Locate the cell with the specified text and output its (x, y) center coordinate. 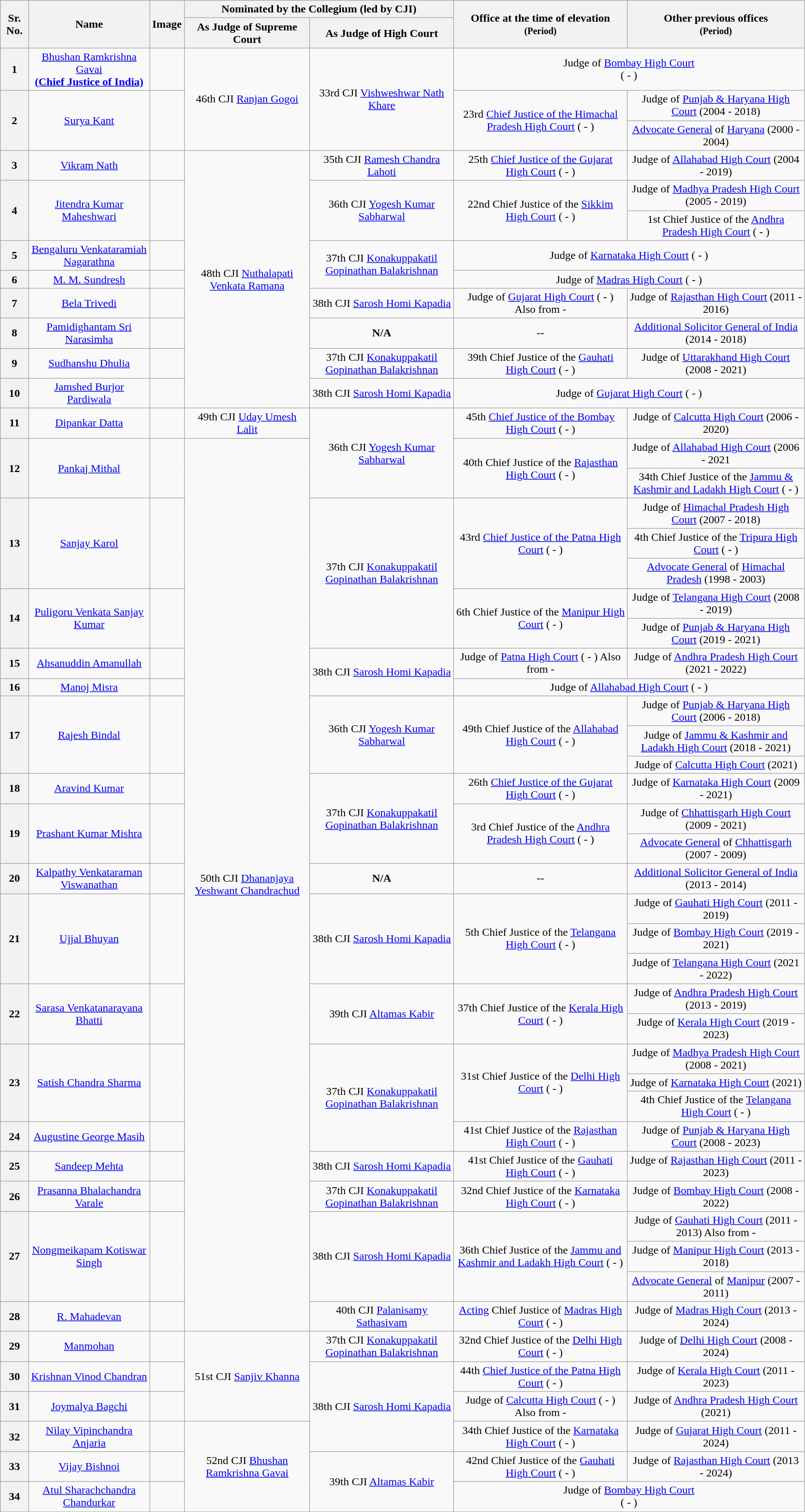
Advocate General of Himachal Pradesh (1998 - 2003) (716, 573)
Aravind Kumar (89, 788)
31 (15, 1406)
22 (15, 1014)
Judge of Gauhati High Court (2011 - 2013) Also from - (716, 1226)
49th Chief Justice of the Allahabad High Court ( - ) (541, 735)
46th CJI Ranjan Gogoi (247, 99)
Judge of Gujarat High Court (2011 - 2024) (716, 1437)
44th Chief Justice of the Patna High Court ( - ) (541, 1377)
Jitendra Kumar Maheshwari (89, 210)
37th Chief Justice of the Kerala High Court ( - ) (541, 1014)
5 (15, 256)
6 (15, 279)
23rd Chief Justice of the Himachal Pradesh High Court ( - ) (541, 120)
16 (15, 687)
41st Chief Justice of the Rajasthan High Court ( - ) (541, 1136)
Sanjay Karol (89, 544)
Nongmeikapam Kotiswar Singh (89, 1256)
Vikram Nath (89, 165)
25th Chief Justice of the Gujarat High Court ( - ) (541, 165)
Judge of Patna High Court ( - ) Also from - (541, 663)
Advocate General of Haryana (2000 - 2004) (716, 136)
Judge of Gujarat High Court ( - ) (629, 393)
As Judge of High Court (382, 33)
3 (15, 165)
Judge of Gauhati High Court (2011 - 2019) (716, 909)
Judge of Punjab & Haryana High Court (2004 - 2018) (716, 105)
30 (15, 1377)
Puligoru Venkata Sanjay Kumar (89, 618)
40th Chief Justice of the Rajasthan High Court ( - ) (541, 468)
Prashant Kumar Mishra (89, 834)
Judge of Punjab & Haryana High Court (2008 - 2023) (716, 1136)
50th CJI Dhananjaya Yeshwant Chandrachud (247, 885)
Judge of Rajasthan High Court (2013 - 2024) (716, 1466)
Bengaluru Venkataramiah Nagarathna (89, 256)
Manmohan (89, 1346)
52nd CJI Bhushan Ramkrishna Gavai (247, 1466)
Judge of Himachal Pradesh High Court (2007 - 2018) (716, 513)
Prasanna Bhalachandra Varale (89, 1196)
Judge of Rajasthan High Court (2011 - 2023) (716, 1166)
1 (15, 69)
18 (15, 788)
Judge of Jammu & Kashmir and Ladakh High Court (2018 - 2021) (716, 741)
Judge of Andhra Pradesh High Court (2013 - 2019) (716, 998)
2 (15, 120)
43rd Chief Justice of the Patna High Court ( - ) (541, 544)
Ahsanuddin Amanullah (89, 663)
Judge of Karnataka High Court (2009 - 2021) (716, 788)
R. Mahadevan (89, 1317)
9 (15, 363)
Judge of Telangana High Court (2008 - 2019) (716, 604)
3rd Chief Justice of the Andhra Pradesh High Court ( - ) (541, 834)
Judge of Kerala High Court (2011 - 2023) (716, 1377)
26th Chief Justice of the Gujarat High Court ( - ) (541, 788)
Judge of Bombay High Court (2019 - 2021) (716, 938)
4th Chief Justice of the Telangana High Court ( - ) (716, 1106)
Atul Sharachchandra Chandurkar (89, 1497)
Judge of Madras High Court (2013 - 2024) (716, 1317)
Manoj Misra (89, 687)
17 (15, 735)
Judge of Punjab & Haryana High Court (2006 - 2018) (716, 711)
13 (15, 544)
Augustine George Masih (89, 1136)
Judge of Bombay High Court (2008 - 2022) (716, 1196)
Advocate General of Chhattisgarh (2007 - 2009) (716, 849)
Sarasa Venkatanarayana Bhatti (89, 1014)
Judge of Andhra Pradesh High Court (2021 - 2022) (716, 663)
Judge of Rajasthan High Court (2011 - 2016) (716, 303)
Satish Chandra Sharma (89, 1082)
42nd Chief Justice of the Gauhati High Court ( - ) (541, 1466)
26 (15, 1196)
23 (15, 1082)
Judge of Delhi High Court (2008 - 2024) (716, 1346)
Additional Solicitor General of India (2013 - 2014) (716, 879)
Judge of Allahabad High Court ( - ) (629, 687)
28 (15, 1317)
21 (15, 938)
Judge of Calcutta High Court (2021) (716, 765)
32nd Chief Justice of the Delhi High Court ( - ) (541, 1346)
Judge of Uttarakhand High Court (2008 - 2021) (716, 363)
Nominated by the Collegium (led by CJI) (319, 9)
Judge of Kerala High Court (2019 - 2023) (716, 1029)
49th CJI Uday Umesh Lalit (247, 424)
Bhushan Ramkrishna Gavai(Chief Justice of India) (89, 69)
31st Chief Justice of the Delhi High Court ( - ) (541, 1082)
20 (15, 879)
12 (15, 468)
34 (15, 1497)
Judge of Gujarat High Court ( - ) Also from - (541, 303)
Jamshed Burjor Pardiwala (89, 393)
Krishnan Vinod Chandran (89, 1377)
Judge of Manipur High Court (2013 - 2018) (716, 1256)
Nilay Vipinchandra Anjaria (89, 1437)
34th Chief Justice of the Karnataka High Court ( - ) (541, 1437)
24 (15, 1136)
48th CJI Nuthalapati Venkata Ramana (247, 280)
Rajesh Bindal (89, 735)
Judge of Allahabad High Court (2004 - 2019) (716, 165)
Joymalya Bagchi (89, 1406)
10 (15, 393)
As Judge of Supreme Court (247, 33)
25 (15, 1166)
33 (15, 1466)
Acting Chief Justice of Madras High Court ( - ) (541, 1317)
27 (15, 1256)
22nd Chief Justice of the Sikkim High Court ( - ) (541, 210)
32 (15, 1437)
Additional Solicitor General of India (2014 - 2018) (716, 333)
8 (15, 333)
Judge of Chhattisgarh High Court (2009 - 2021) (716, 819)
40th CJI Palanisamy Sathasivam (382, 1317)
4 (15, 210)
29 (15, 1346)
7 (15, 303)
35th CJI Ramesh Chandra Lahoti (382, 165)
Judge of Karnataka High Court (2021) (716, 1082)
32nd Chief Justice of the Karnataka High Court ( - ) (541, 1196)
Judge of Madras High Court ( - ) (629, 279)
Judge of Karnataka High Court ( - ) (629, 256)
Judge of Andhra Pradesh High Court (2021) (716, 1406)
Judge of Punjab & Haryana High Court (2019 - 2021) (716, 633)
Ujjal Bhuyan (89, 938)
51st CJI Sanjiv Khanna (247, 1377)
Sandeep Mehta (89, 1166)
Judge of Calcutta High Court ( - ) Also from - (541, 1406)
6th Chief Justice of the Manipur High Court ( - ) (541, 618)
Surya Kant (89, 120)
Judge of Telangana High Court (2021 - 2022) (716, 969)
Sudhanshu Dhulia (89, 363)
4th Chief Justice of the Tripura High Court ( - ) (716, 544)
Judge of Calcutta High Court (2006 - 2020) (716, 424)
45th Chief Justice of the Bombay High Court ( - ) (541, 424)
Pamidighantam Sri Narasimha (89, 333)
Advocate General of Manipur (2007 - 2011) (716, 1286)
Image (167, 24)
33rd CJI Vishweshwar Nath Khare (382, 99)
M. M. Sundresh (89, 279)
Judge of Madhya Pradesh High Court (2005 - 2019) (716, 196)
Office at the time of elevation(Period) (541, 24)
41st Chief Justice of the Gauhati High Court ( - ) (541, 1166)
Judge of Allahabad High Court (2006 - 2021 (716, 453)
Pankaj Mithal (89, 468)
19 (15, 834)
Other previous offices(Period) (716, 24)
Name (89, 24)
1st Chief Justice of the Andhra Pradesh High Court ( - ) (716, 225)
Bela Trivedi (89, 303)
11 (15, 424)
Judge of Madhya Pradesh High Court (2008 - 2021) (716, 1058)
34th Chief Justice of the Jammu & Kashmir and Ladakh High Court ( - ) (716, 484)
39th Chief Justice of the Gauhati High Court ( - ) (541, 363)
5th Chief Justice of the Telangana High Court ( - ) (541, 938)
Kalpathy Venkataraman Viswanathan (89, 879)
Vijay Bishnoi (89, 1466)
15 (15, 663)
36th Chief Justice of the Jammu and Kashmir and Ladakh High Court ( - ) (541, 1256)
14 (15, 618)
Dipankar Datta (89, 424)
Sr. No. (15, 24)
